Search for the cell housing the specified text and yield its (X, Y) center coordinate. 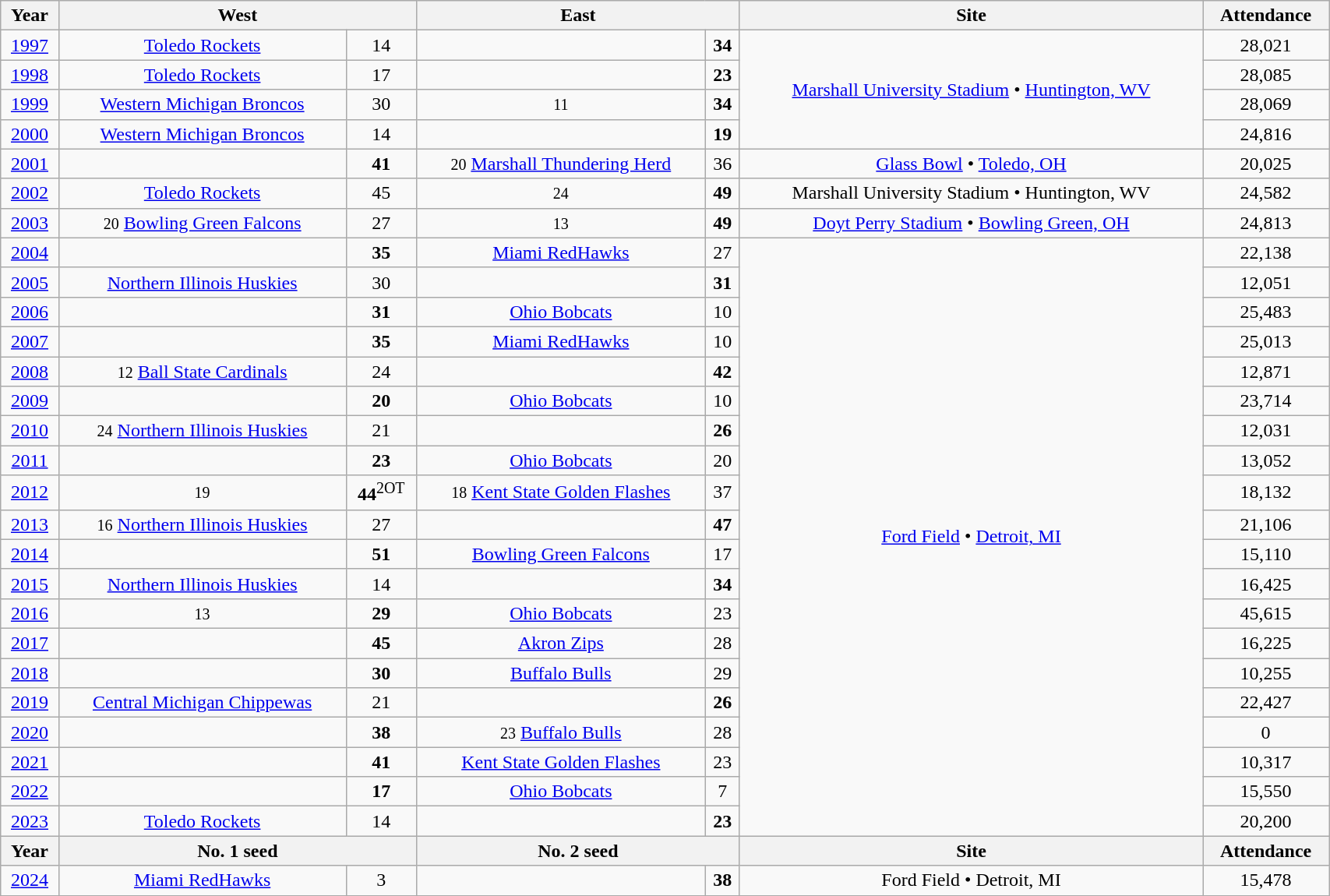
28,021 (1266, 45)
2004 (30, 252)
2001 (30, 164)
47 (722, 524)
36 (722, 164)
East (578, 16)
12 Ball State Cardinals (203, 372)
Doyt Perry Stadium • Bowling Green, OH (971, 223)
1999 (30, 104)
12,031 (1266, 431)
28,085 (1266, 75)
2007 (30, 341)
2015 (30, 584)
7 (722, 792)
West (237, 16)
10,317 (1266, 762)
2002 (30, 193)
2005 (30, 282)
Glass Bowl • Toledo, OH (971, 164)
2011 (30, 460)
2008 (30, 372)
24,816 (1266, 134)
Bowling Green Falcons (561, 554)
2013 (30, 524)
16,225 (1266, 644)
16,425 (1266, 584)
2018 (30, 673)
0 (1266, 732)
2017 (30, 644)
2014 (30, 554)
23 Buffalo Bulls (561, 732)
15,478 (1266, 880)
28,069 (1266, 104)
2020 (30, 732)
Akron Zips (561, 644)
1998 (30, 75)
25,483 (1266, 312)
23,714 (1266, 401)
2019 (30, 703)
21,106 (1266, 524)
2012 (30, 492)
18 Kent State Golden Flashes (561, 492)
2022 (30, 792)
2006 (30, 312)
15,110 (1266, 554)
22,427 (1266, 703)
No. 2 seed (578, 851)
20 Marshall Thundering Herd (561, 164)
37 (722, 492)
442OT (381, 492)
12,871 (1266, 372)
1997 (30, 45)
2000 (30, 134)
20,025 (1266, 164)
15,550 (1266, 792)
2016 (30, 613)
11 (561, 104)
12,051 (1266, 282)
10,255 (1266, 673)
2009 (30, 401)
Central Michigan Chippewas (203, 703)
Buffalo Bulls (561, 673)
20,200 (1266, 821)
2010 (30, 431)
22,138 (1266, 252)
3 (381, 880)
13,052 (1266, 460)
No. 1 seed (237, 851)
24 Northern Illinois Huskies (203, 431)
25,013 (1266, 341)
16 Northern Illinois Huskies (203, 524)
51 (381, 554)
18,132 (1266, 492)
20 Bowling Green Falcons (203, 223)
2024 (30, 880)
24,582 (1266, 193)
24,813 (1266, 223)
Kent State Golden Flashes (561, 762)
42 (722, 372)
45,615 (1266, 613)
2021 (30, 762)
2003 (30, 223)
2023 (30, 821)
